Search for the cell housing the specified text and yield its (x, y) center coordinate. 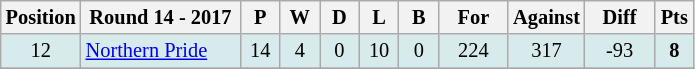
12 (41, 51)
W (300, 17)
Diff (620, 17)
P (260, 17)
224 (474, 51)
Against (546, 17)
Position (41, 17)
L (379, 17)
-93 (620, 51)
Northern Pride (161, 51)
10 (379, 51)
317 (546, 51)
B (419, 17)
14 (260, 51)
D (340, 17)
For (474, 17)
Round 14 - 2017 (161, 17)
8 (674, 51)
Pts (674, 17)
4 (300, 51)
